Find where the given text appears and provide that cell's center as [X, Y] coordinate. 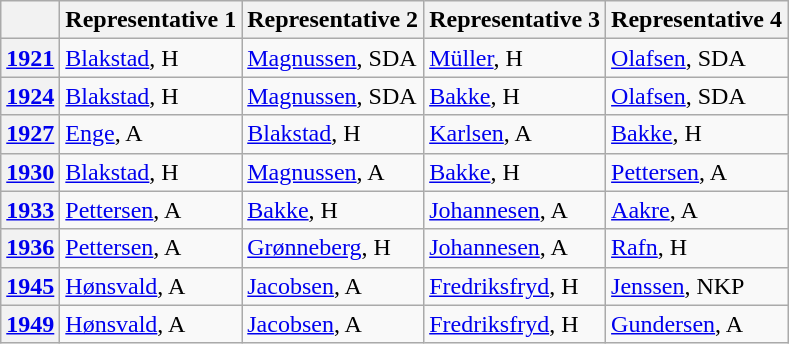
1933 [30, 210]
Grønneberg, H [333, 248]
Müller, H [515, 58]
Enge, A [151, 134]
Representative 3 [515, 20]
Aakre, A [697, 210]
Gundersen, A [697, 324]
Representative 4 [697, 20]
1927 [30, 134]
Rafn, H [697, 248]
1936 [30, 248]
Representative 1 [151, 20]
Karlsen, A [515, 134]
Jenssen, NKP [697, 286]
1924 [30, 96]
1930 [30, 172]
Representative 2 [333, 20]
Magnussen, A [333, 172]
1949 [30, 324]
1921 [30, 58]
1945 [30, 286]
